Extract the (X, Y) coordinate from the center of the cell holding the provided text.  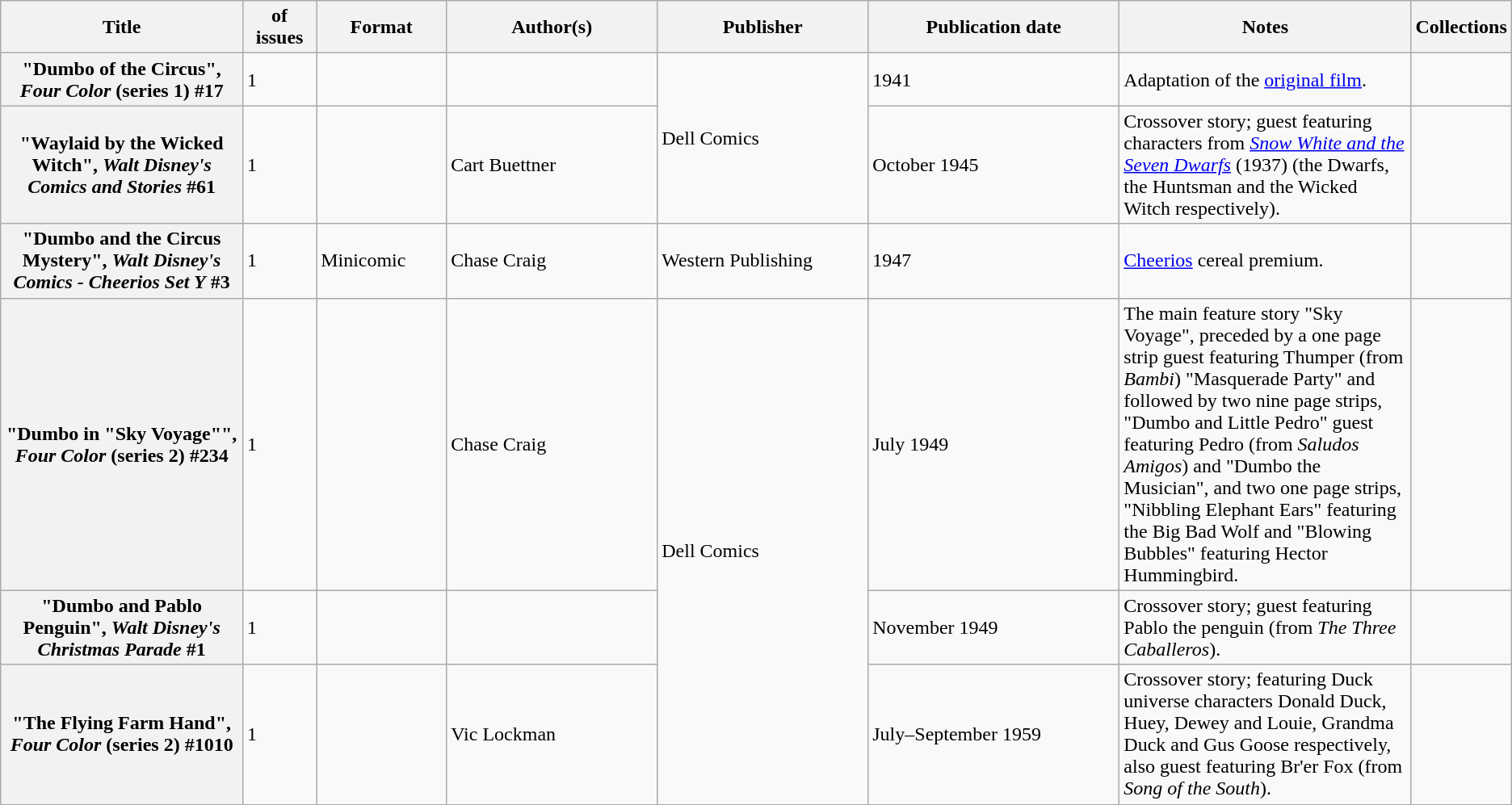
July 1949 (993, 444)
October 1945 (993, 165)
Publisher (762, 27)
1947 (993, 261)
Crossover story; guest featuring characters from Snow White and the Seven Dwarfs (1937) (the Dwarfs, the Huntsman and the Wicked Witch respectively). (1265, 165)
Cheerios cereal premium. (1265, 261)
Crossover story; guest featuring Pablo the penguin (from The Three Caballeros). (1265, 627)
Title (122, 27)
1941 (993, 79)
"Dumbo and the Circus Mystery", Walt Disney's Comics - Cheerios Set Y #3 (122, 261)
Author(s) (552, 27)
"Waylaid by the Wicked Witch", Walt Disney's Comics and Stories #61 (122, 165)
November 1949 (993, 627)
Minicomic (381, 261)
Publication date (993, 27)
"The Flying Farm Hand", Four Color (series 2) #1010 (122, 735)
"Dumbo of the Circus", Four Color (series 1) #17 (122, 79)
Vic Lockman (552, 735)
Adaptation of the original film. (1265, 79)
Cart Buettner (552, 165)
July–September 1959 (993, 735)
Collections (1461, 27)
of issues (279, 27)
Notes (1265, 27)
"Dumbo in "Sky Voyage"", Four Color (series 2) #234 (122, 444)
Western Publishing (762, 261)
"Dumbo and Pablo Penguin", Walt Disney's Christmas Parade #1 (122, 627)
Format (381, 27)
